Pinpoint the cell where the given text exists, returning its (X, Y) midpoint coordinate. 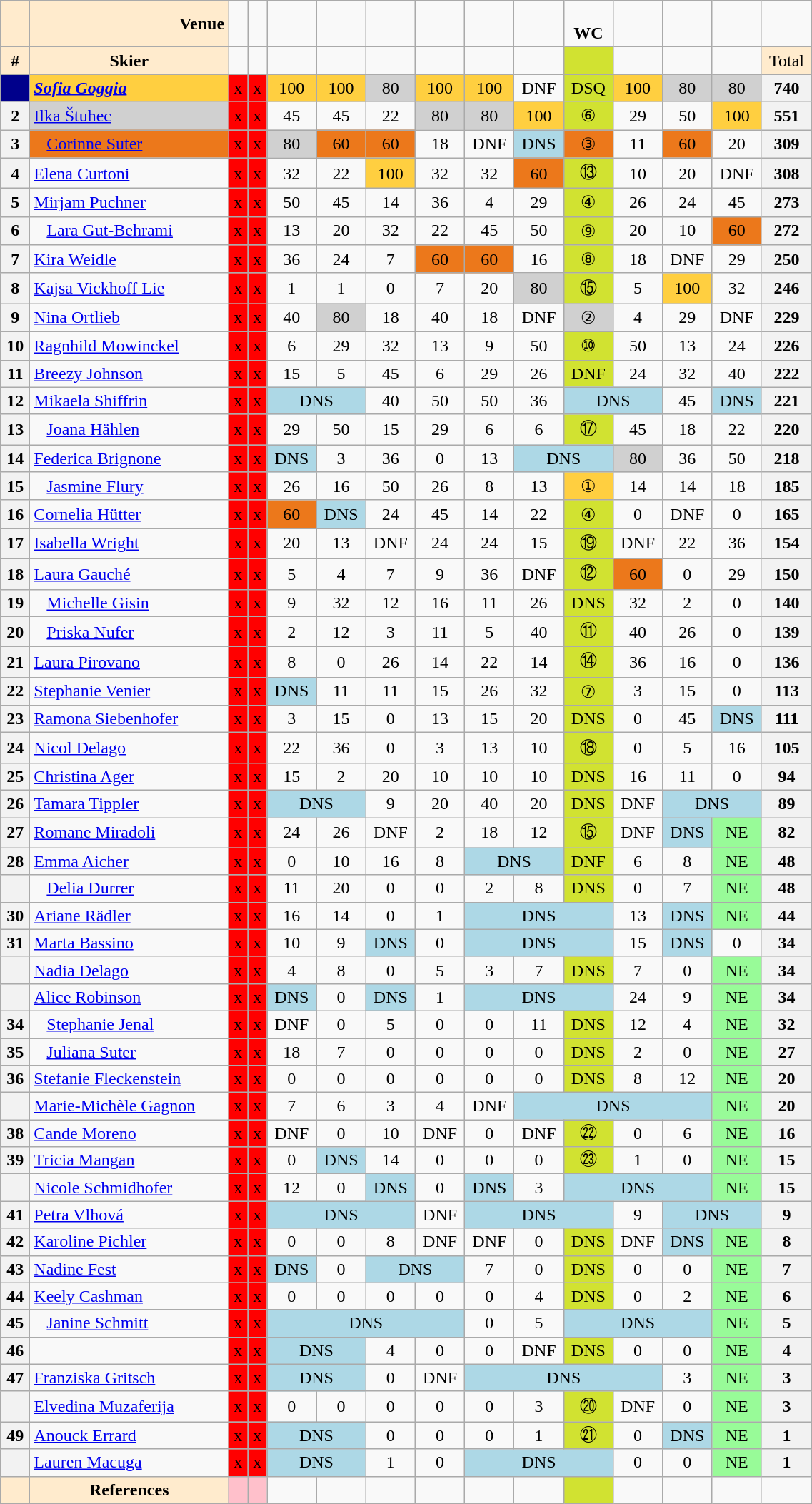
Juliana Suter (129, 1052)
Ragnhild Mowinckel (129, 346)
① (588, 486)
⑫ (588, 574)
Michelle Gisin (129, 603)
Romane Miradoli (129, 833)
Petra Vlhová (129, 1215)
Laura Pirovano (129, 663)
Cande Moreno (129, 1133)
25 (16, 776)
Christina Ager (129, 776)
Joana Hählen (129, 430)
Cornelia Hütter (129, 514)
DSQ (588, 88)
35 (16, 1052)
246 (787, 289)
136 (787, 663)
Mikaela Shiffrin (129, 401)
Sofia Goggia (129, 88)
Elvedina Muzaferija (129, 1407)
Venue (129, 24)
551 (787, 116)
㉓ (588, 1160)
Marie-Michèle Gagnon (129, 1106)
Mirjam Puchner (129, 203)
113 (787, 691)
17 (16, 544)
Alice Robinson (129, 997)
165 (787, 514)
221 (787, 401)
Ilka Štuhec (129, 116)
Total (787, 61)
Laura Gauché (129, 574)
222 (787, 374)
⑪ (588, 631)
Nicole Schmidhofer (129, 1188)
308 (787, 173)
Corinne Suter (129, 144)
⑱ (588, 748)
740 (787, 88)
46 (16, 1350)
220 (787, 430)
Lara Gut-Behrami (129, 231)
⑰ (588, 430)
154 (787, 544)
② (588, 318)
38 (16, 1133)
105 (787, 748)
82 (787, 833)
30 (16, 916)
Nadine Fest (129, 1269)
Delia Durrer (129, 888)
Stephanie Jenal (129, 1024)
㉑ (588, 1435)
140 (787, 603)
94 (787, 776)
# (16, 61)
218 (787, 458)
Anouck Errard (129, 1435)
Keely Cashman (129, 1296)
19 (16, 603)
150 (787, 574)
23 (16, 719)
111 (787, 719)
Marta Bassino (129, 943)
89 (787, 803)
250 (787, 259)
Nina Ortlieb (129, 318)
⑭ (588, 663)
Karoline Pichler (129, 1242)
Janine Schmitt (129, 1323)
185 (787, 486)
WC (588, 24)
Stefanie Fleckenstein (129, 1079)
229 (787, 318)
Stephanie Venier (129, 691)
Skier (129, 61)
⑥ (588, 116)
Emma Aicher (129, 861)
309 (787, 144)
226 (787, 346)
Kira Weidle (129, 259)
Elena Curtoni (129, 173)
⑳ (588, 1407)
42 (16, 1242)
139 (787, 631)
⑲ (588, 544)
43 (16, 1269)
28 (16, 861)
Breezy Johnson (129, 374)
Kajsa Vickhoff Lie (129, 289)
Nicol Delago (129, 748)
31 (16, 943)
Franziska Gritsch (129, 1378)
39 (16, 1160)
⑧ (588, 259)
⑦ (588, 691)
⑬ (588, 173)
Federica Brignone (129, 458)
41 (16, 1215)
⑩ (588, 346)
21 (16, 663)
47 (16, 1378)
Jasmine Flury (129, 486)
⑨ (588, 231)
273 (787, 203)
References (129, 1490)
Lauren Macuga (129, 1463)
272 (787, 231)
Tricia Mangan (129, 1160)
㉒ (588, 1133)
③ (588, 144)
Priska Nufer (129, 631)
Ramona Siebenhofer (129, 719)
Isabella Wright (129, 544)
Ariane Rädler (129, 916)
Tamara Tippler (129, 803)
Nadia Delago (129, 970)
49 (16, 1435)
